Find where the given text appears and provide that cell's center as [X, Y] coordinate. 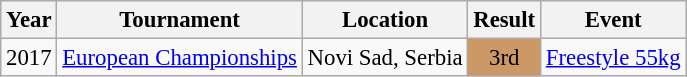
Freestyle 55kg [612, 58]
Tournament [180, 20]
Novi Sad, Serbia [385, 58]
Event [612, 20]
Year [29, 20]
European Championships [180, 58]
3rd [504, 58]
Location [385, 20]
2017 [29, 58]
Result [504, 20]
